Locate the cell with the specified text and output its [X, Y] center coordinate. 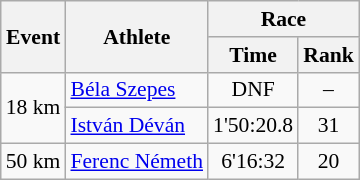
Event [34, 36]
Ferenc Németh [136, 162]
Béla Szepes [136, 90]
DNF [253, 90]
Time [253, 55]
István Déván [136, 126]
50 km [34, 162]
– [328, 90]
Athlete [136, 36]
Race [284, 19]
6'16:32 [253, 162]
Rank [328, 55]
20 [328, 162]
1'50:20.8 [253, 126]
18 km [34, 108]
31 [328, 126]
